Return the (X, Y) coordinate for the center point of the cell that contains the specified text.  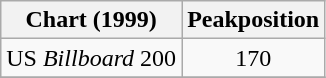
170 (254, 58)
Chart (1999) (92, 20)
US Billboard 200 (92, 58)
Peakposition (254, 20)
